Capture the cell that displays the provided text and extract its [x, y] central coordinate. 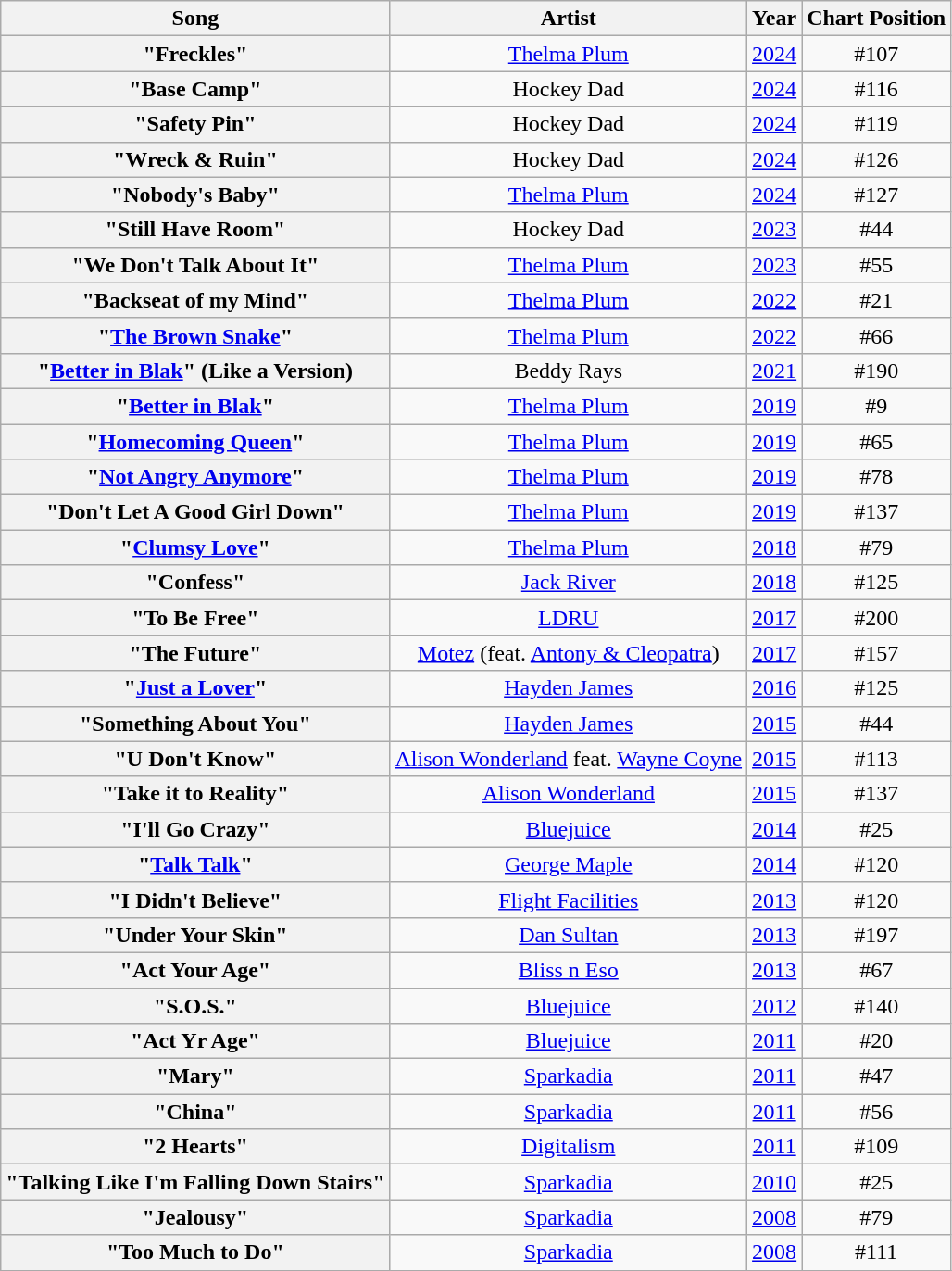
"Under Your Skin" [195, 935]
"Clumsy Love" [195, 547]
#66 [876, 335]
2021 [774, 371]
#113 [876, 759]
Year [774, 19]
Alison Wonderland [569, 794]
"I Didn't Believe" [195, 900]
#20 [876, 1041]
Alison Wonderland feat. Wayne Coyne [569, 759]
"Act Yr Age" [195, 1041]
"Act Your Age" [195, 970]
#127 [876, 195]
2012 [774, 1005]
#109 [876, 1147]
#197 [876, 935]
"Don't Let A Good Girl Down" [195, 512]
Song [195, 19]
#107 [876, 54]
"Safety Pin" [195, 124]
"S.O.S." [195, 1005]
"Too Much to Do" [195, 1252]
#140 [876, 1005]
Jack River [569, 583]
#21 [876, 300]
"Mary" [195, 1076]
"Better in Blak" [195, 406]
Dan Sultan [569, 935]
#116 [876, 89]
"Just a Lover" [195, 688]
#111 [876, 1252]
"I'll Go Crazy" [195, 829]
"Wreck & Ruin" [195, 159]
"China" [195, 1112]
"Freckles" [195, 54]
"2 Hearts" [195, 1147]
#55 [876, 265]
#126 [876, 159]
"Better in Blak" (Like a Version) [195, 371]
2016 [774, 688]
"Take it to Reality" [195, 794]
Motez (feat. Antony & Cleopatra) [569, 653]
Flight Facilities [569, 900]
#9 [876, 406]
Chart Position [876, 19]
"The Future" [195, 653]
"Base Camp" [195, 89]
"Talk Talk" [195, 864]
#200 [876, 618]
"Nobody's Baby" [195, 195]
"The Brown Snake" [195, 335]
"Confess" [195, 583]
"Something About You" [195, 724]
#157 [876, 653]
Artist [569, 19]
#67 [876, 970]
Beddy Rays [569, 371]
"Jealousy" [195, 1217]
"To Be Free" [195, 618]
#78 [876, 477]
LDRU [569, 618]
"Talking Like I'm Falling Down Stairs" [195, 1182]
"Homecoming Queen" [195, 442]
#119 [876, 124]
"U Don't Know" [195, 759]
#190 [876, 371]
"We Don't Talk About It" [195, 265]
#65 [876, 442]
"Still Have Room" [195, 230]
Bliss n Eso [569, 970]
Digitalism [569, 1147]
"Not Angry Anymore" [195, 477]
George Maple [569, 864]
"Backseat of my Mind" [195, 300]
#47 [876, 1076]
2010 [774, 1182]
#56 [876, 1112]
